Extract the (x, y) coordinate from the center of the cell holding the provided text.  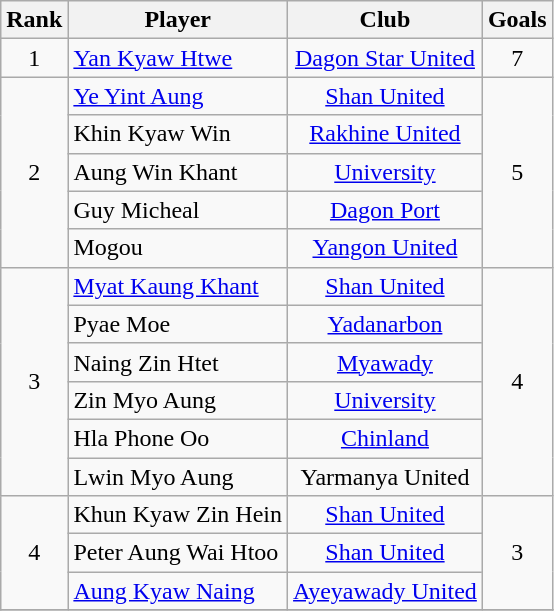
Hla Phone Oo (178, 438)
Yangon United (386, 248)
Mogou (178, 248)
1 (34, 58)
Zin Myo Aung (178, 400)
Lwin Myo Aung (178, 477)
Aung Win Khant (178, 172)
Club (386, 20)
Rakhine United (386, 134)
Guy Micheal (178, 210)
7 (517, 58)
Aung Kyaw Naing (178, 591)
Peter Aung Wai Htoo (178, 553)
Yan Kyaw Htwe (178, 58)
5 (517, 172)
Khin Kyaw Win (178, 134)
Myawady (386, 362)
Player (178, 20)
Dagon Star United (386, 58)
Ayeyawady United (386, 591)
Chinland (386, 438)
Naing Zin Htet (178, 362)
Yarmanya United (386, 477)
Rank (34, 20)
Goals (517, 20)
Khun Kyaw Zin Hein (178, 515)
Pyae Moe (178, 324)
Dagon Port (386, 210)
2 (34, 172)
Yadanarbon (386, 324)
Ye Yint Aung (178, 96)
Myat Kaung Khant (178, 286)
